Return the (X, Y) coordinate for the center point of the cell that contains the specified text.  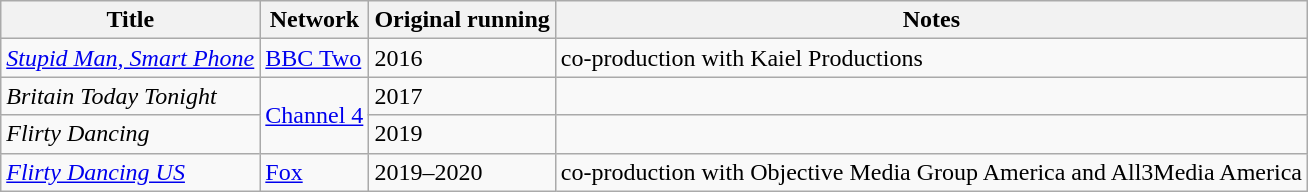
Channel 4 (314, 115)
Title (130, 20)
Flirty Dancing US (130, 172)
Fox (314, 172)
co-production with Kaiel Productions (931, 58)
Flirty Dancing (130, 134)
Stupid Man, Smart Phone (130, 58)
co-production with Objective Media Group America and All3Media America (931, 172)
2019 (462, 134)
Britain Today Tonight (130, 96)
Notes (931, 20)
Original running (462, 20)
2017 (462, 96)
2019–2020 (462, 172)
2016 (462, 58)
Network (314, 20)
BBC Two (314, 58)
